Search for the cell housing the specified text and yield its (x, y) center coordinate. 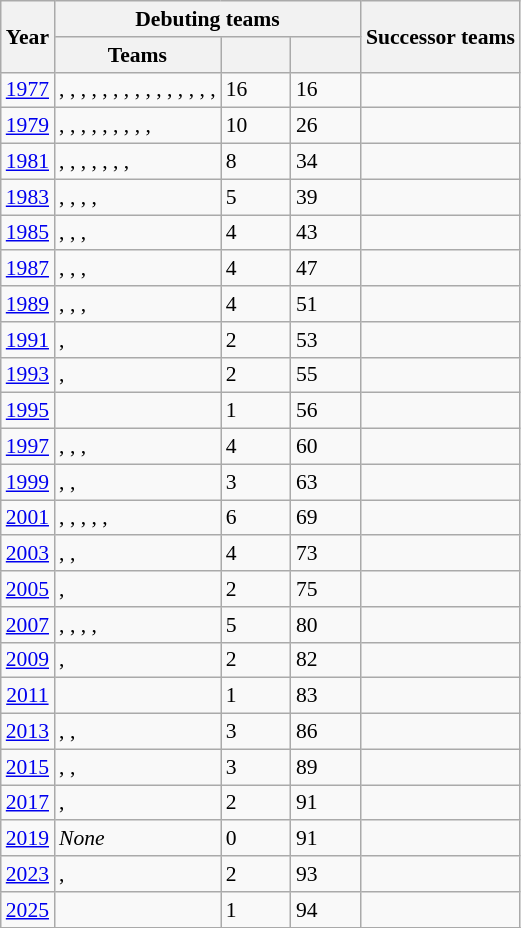
Teams (138, 55)
, , , , , , , , , , , , , , , (138, 90)
2011 (28, 696)
53 (326, 340)
2009 (28, 660)
86 (326, 732)
93 (326, 874)
56 (326, 411)
2013 (28, 732)
2023 (28, 874)
1987 (28, 269)
1985 (28, 233)
Debuting teams (208, 19)
2005 (28, 589)
None (138, 839)
1979 (28, 126)
1989 (28, 304)
1997 (28, 447)
1993 (28, 375)
69 (326, 518)
2017 (28, 803)
Year (28, 36)
39 (326, 197)
1991 (28, 340)
2025 (28, 910)
89 (326, 767)
1977 (28, 90)
80 (326, 625)
60 (326, 447)
0 (256, 839)
34 (326, 162)
83 (326, 696)
75 (326, 589)
47 (326, 269)
10 (256, 126)
2015 (28, 767)
2019 (28, 839)
26 (326, 126)
2007 (28, 625)
43 (326, 233)
63 (326, 482)
1983 (28, 197)
94 (326, 910)
6 (256, 518)
1981 (28, 162)
8 (256, 162)
, , , , , , , , , (138, 126)
Successor teams (440, 36)
2003 (28, 554)
1999 (28, 482)
2001 (28, 518)
73 (326, 554)
, , , , , , , (138, 162)
55 (326, 375)
51 (326, 304)
1995 (28, 411)
, , , , , (138, 518)
82 (326, 660)
